Extract the (x, y) coordinate from the center of the cell holding the provided text.  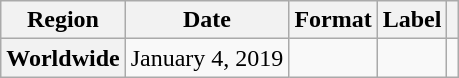
Date (207, 20)
Region (63, 20)
Worldwide (63, 58)
Format (333, 20)
Label (412, 20)
January 4, 2019 (207, 58)
